Output the [X, Y] coordinate of the center of the cell containing the given text.  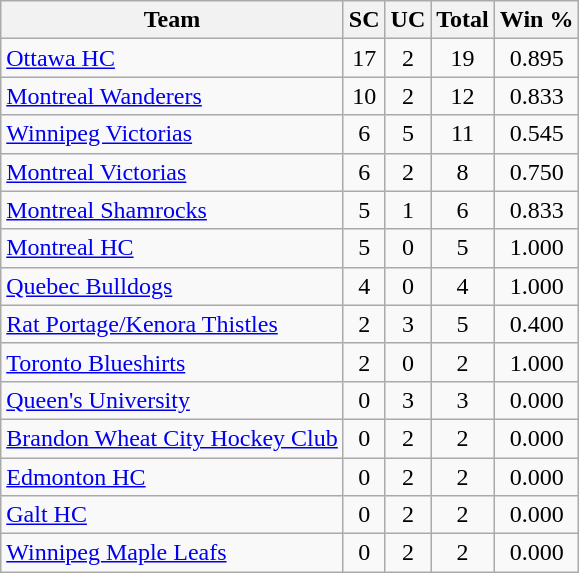
Winnipeg Victorias [172, 134]
11 [463, 134]
Galt HC [172, 515]
Montreal Victorias [172, 172]
SC [364, 20]
UC [408, 20]
19 [463, 58]
Ottawa HC [172, 58]
8 [463, 172]
0.400 [536, 324]
10 [364, 96]
1 [408, 210]
0.545 [536, 134]
17 [364, 58]
Edmonton HC [172, 477]
Montreal HC [172, 248]
Quebec Bulldogs [172, 286]
Total [463, 20]
Queen's University [172, 400]
Montreal Wanderers [172, 96]
Team [172, 20]
Rat Portage/Kenora Thistles [172, 324]
12 [463, 96]
Brandon Wheat City Hockey Club [172, 438]
Montreal Shamrocks [172, 210]
0.895 [536, 58]
Toronto Blueshirts [172, 362]
0.750 [536, 172]
Winnipeg Maple Leafs [172, 553]
Win % [536, 20]
